Capture the cell that displays the provided text and extract its (X, Y) central coordinate. 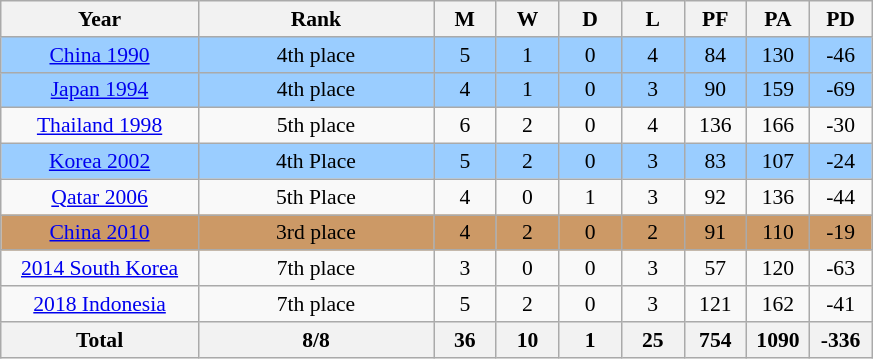
PA (778, 19)
-41 (840, 304)
110 (778, 233)
-336 (840, 340)
-69 (840, 90)
PD (840, 19)
5th Place (316, 197)
Qatar 2006 (100, 197)
-24 (840, 162)
China 1990 (100, 55)
M (466, 19)
25 (652, 340)
121 (716, 304)
W (528, 19)
Year (100, 19)
Thailand 1998 (100, 126)
107 (778, 162)
754 (716, 340)
91 (716, 233)
Rank (316, 19)
57 (716, 269)
130 (778, 55)
162 (778, 304)
-44 (840, 197)
92 (716, 197)
L (652, 19)
36 (466, 340)
159 (778, 90)
-46 (840, 55)
6 (466, 126)
5th place (316, 126)
4th Place (316, 162)
Korea 2002 (100, 162)
PF (716, 19)
-19 (840, 233)
-30 (840, 126)
-63 (840, 269)
10 (528, 340)
D (590, 19)
Total (100, 340)
84 (716, 55)
3rd place (316, 233)
83 (716, 162)
120 (778, 269)
1090 (778, 340)
90 (716, 90)
166 (778, 126)
8/8 (316, 340)
2018 Indonesia (100, 304)
China 2010 (100, 233)
Japan 1994 (100, 90)
2014 South Korea (100, 269)
